Return [X, Y] of the center of cell containing provided text 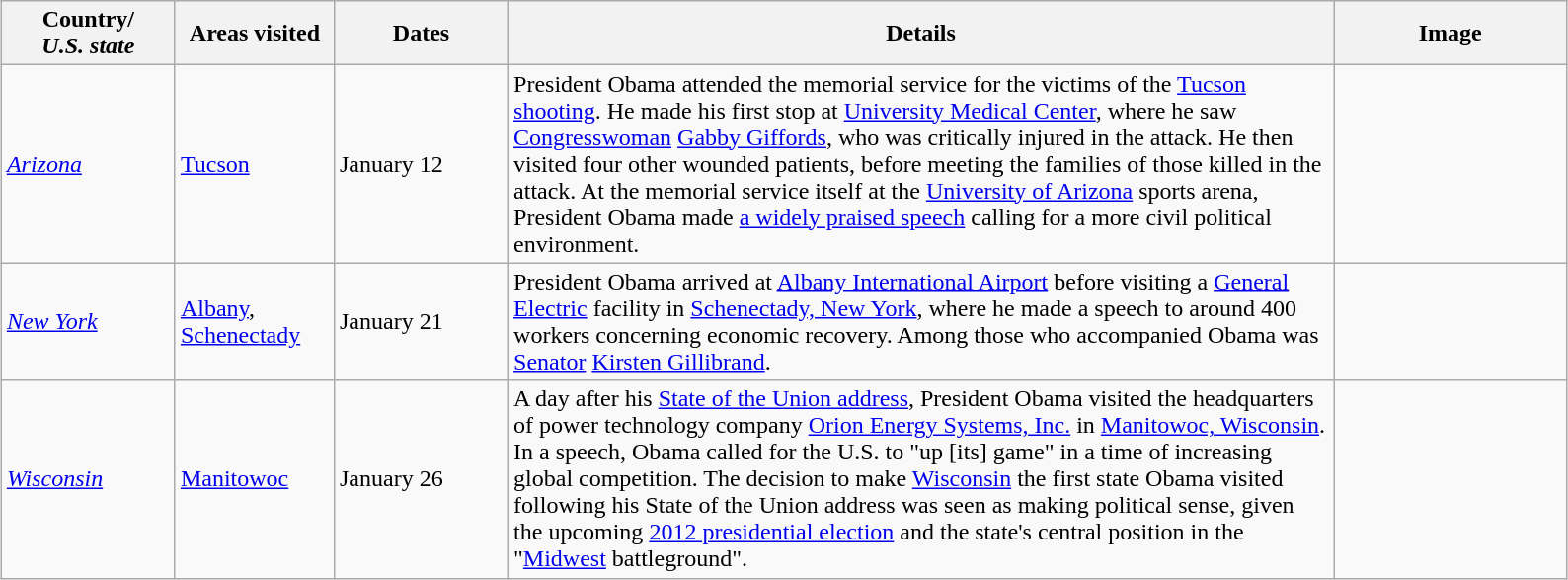
Details [921, 34]
January 12 [421, 164]
Albany, Schenectady [255, 322]
Image [1450, 34]
January 26 [421, 479]
Arizona [88, 164]
Wisconsin [88, 479]
New York [88, 322]
Dates [421, 34]
Country/U.S. state [88, 34]
Tucson [255, 164]
January 21 [421, 322]
Manitowoc [255, 479]
Areas visited [255, 34]
